Find where the given text appears and provide that cell's center as (x, y) coordinate. 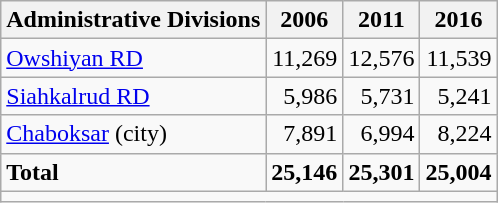
7,891 (304, 134)
25,004 (458, 172)
Owshiyan RD (134, 58)
2016 (458, 20)
Administrative Divisions (134, 20)
5,986 (304, 96)
Chaboksar (city) (134, 134)
25,301 (382, 172)
6,994 (382, 134)
Siahkalrud RD (134, 96)
Total (134, 172)
25,146 (304, 172)
5,241 (458, 96)
5,731 (382, 96)
12,576 (382, 58)
11,269 (304, 58)
11,539 (458, 58)
2011 (382, 20)
2006 (304, 20)
8,224 (458, 134)
